Extract the [X, Y] coordinate from the center of the cell holding the provided text.  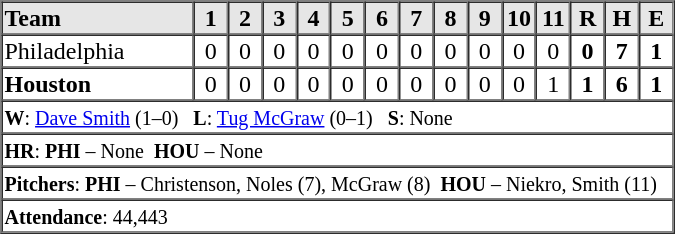
4 [313, 18]
Houston [98, 84]
Attendance: 44,443 [338, 216]
8 [450, 18]
HR: PHI – None HOU – None [338, 150]
R [587, 18]
10 [519, 18]
H [622, 18]
Philadelphia [98, 50]
3 [279, 18]
9 [485, 18]
11 [553, 18]
2 [245, 18]
E [656, 18]
5 [348, 18]
W: Dave Smith (1–0) L: Tug McGraw (0–1) S: None [338, 116]
Team [98, 18]
Pitchers: PHI – Christenson, Noles (7), McGraw (8) HOU – Niekro, Smith (11) [338, 182]
